Determine the [X, Y] coordinate at the center of the cell enclosing the given text.  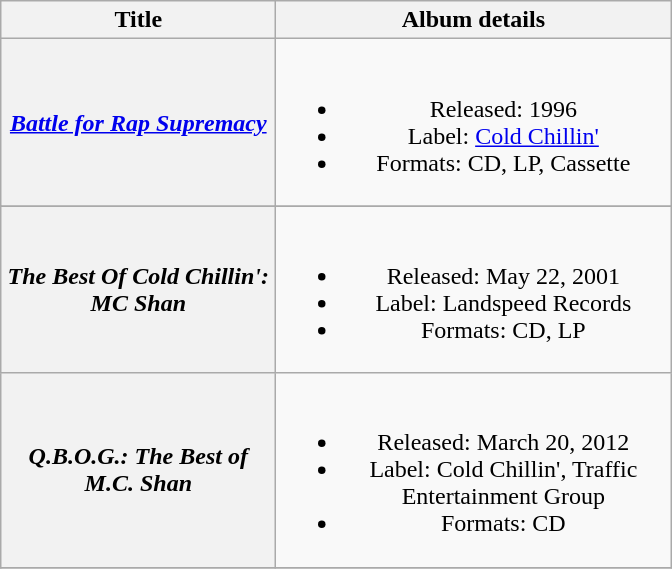
Album details [474, 20]
Q.B.O.G.: The Best of M.C. Shan [138, 470]
Battle for Rap Supremacy [138, 122]
The Best Of Cold Chillin': MC Shan [138, 290]
Released: 1996Label: Cold Chillin'Formats: CD, LP, Cassette [474, 122]
Title [138, 20]
Released: May 22, 2001Label: Landspeed RecordsFormats: CD, LP [474, 290]
Released: March 20, 2012Label: Cold Chillin', Traffic Entertainment GroupFormats: CD [474, 470]
